Return [X, Y] of the center of cell containing provided text 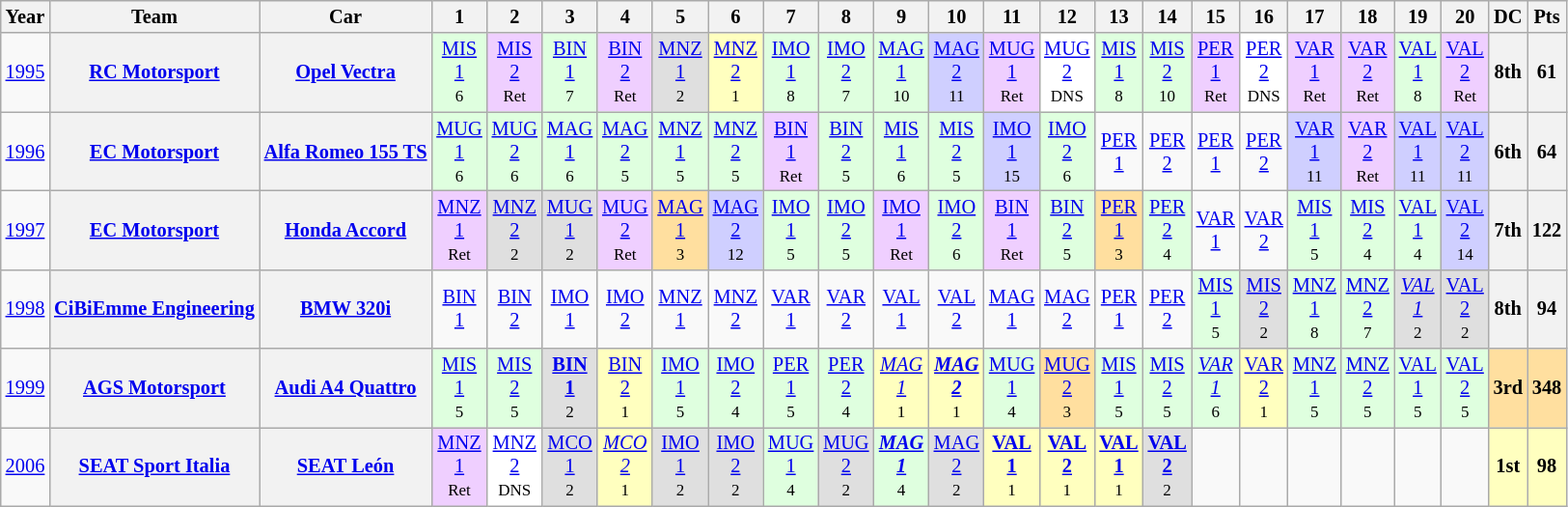
MAG110 [901, 72]
IMO22 [735, 466]
MUG1Ret [1011, 72]
MAG2 [1067, 309]
MUG12 [569, 230]
MCO12 [569, 466]
Opel Vectra [345, 72]
2 [515, 16]
12 [1067, 16]
Year [25, 16]
MCO21 [625, 466]
1st [1508, 466]
BIN2Ret [625, 72]
AGS Motorsport [154, 388]
VAL214 [1465, 230]
MUG26 [515, 152]
MAG14 [901, 466]
PER2DNS [1264, 72]
MNZ21 [735, 72]
MAG21 [957, 388]
MAG25 [625, 152]
Pts [1547, 16]
IMO12 [679, 466]
BIN1 [459, 309]
Alfa Romeo 155 TS [345, 152]
8 [845, 16]
9 [901, 16]
6 [735, 16]
1999 [25, 388]
4 [625, 16]
MIS18 [1118, 72]
BIN12 [569, 388]
1997 [25, 230]
VAL2Ret [1465, 72]
SEAT Sport Italia [154, 466]
MUG16 [459, 152]
VAR16 [1216, 388]
IMO115 [1011, 152]
MAG13 [679, 230]
18 [1368, 16]
VAL14 [1418, 230]
Team [154, 16]
11 [1011, 16]
3rd [1508, 388]
MIS2Ret [515, 72]
PER15 [791, 388]
1995 [25, 72]
7 [791, 16]
VAL18 [1418, 72]
MUG23 [1067, 388]
IMO2 [625, 309]
VAR21 [1264, 388]
10 [957, 16]
IMO25 [845, 230]
VAL2 [957, 309]
VAL15 [1418, 388]
BMW 320i [345, 309]
Audi A4 Quattro [345, 388]
MIS22 [1264, 309]
MAG22 [957, 466]
MIS24 [1368, 230]
BIN17 [569, 72]
3 [569, 16]
20 [1465, 16]
CiBiEmme Engineering [154, 309]
348 [1547, 388]
2006 [25, 466]
16 [1264, 16]
DC [1508, 16]
MUG2DNS [1067, 72]
1996 [25, 152]
VAL12 [1418, 309]
MUG22 [845, 466]
MNZ2 [735, 309]
MUG2Ret [625, 230]
VAL21 [1067, 466]
122 [1547, 230]
IMO18 [791, 72]
MAG16 [569, 152]
BIN21 [625, 388]
VAL111 [1418, 152]
VAL1 [901, 309]
MIS210 [1168, 72]
98 [1547, 466]
MNZ2DNS [515, 466]
SEAT León [345, 466]
1 [459, 16]
IMO1 [569, 309]
VAR111 [1314, 152]
1998 [25, 309]
MAG1 [1011, 309]
Car [345, 16]
MNZ18 [1314, 309]
MAG11 [901, 388]
61 [1547, 72]
MAG212 [735, 230]
PER1Ret [1216, 72]
Honda Accord [345, 230]
MAG211 [957, 72]
14 [1168, 16]
7th [1508, 230]
64 [1547, 152]
94 [1547, 309]
IMO27 [845, 72]
13 [1118, 16]
VAL25 [1465, 388]
MNZ12 [679, 72]
MNZ1 [679, 309]
6th [1508, 152]
RC Motorsport [154, 72]
5 [679, 16]
17 [1314, 16]
19 [1418, 16]
VAR1Ret [1314, 72]
IMO1Ret [901, 230]
15 [1216, 16]
MNZ27 [1368, 309]
BIN2 [515, 309]
IMO24 [735, 388]
VAL211 [1465, 152]
MNZ22 [515, 230]
PER13 [1118, 230]
